From the cell containing the given text, extract its center point as [x, y] coordinate. 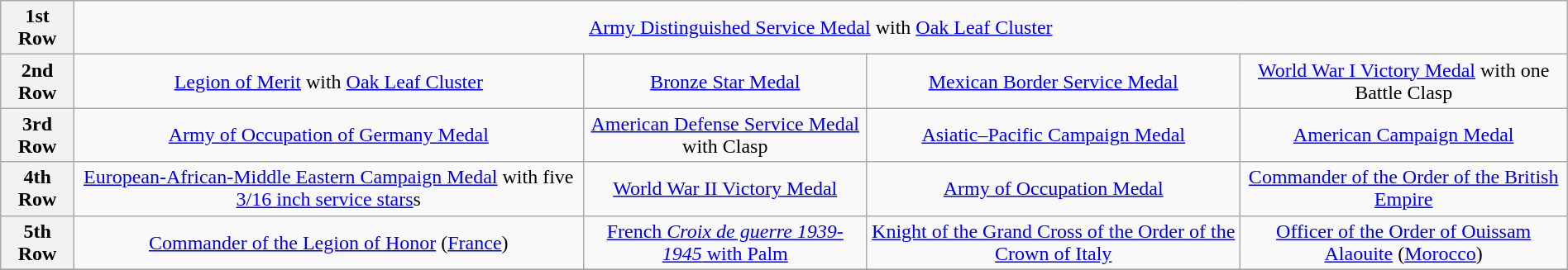
Bronze Star Medal [724, 81]
1st Row [38, 28]
4th Row [38, 188]
Commander of the Legion of Honor (France) [328, 243]
Officer of the Order of Ouissam Alaouite (Morocco) [1403, 243]
American Campaign Medal [1403, 135]
2nd Row [38, 81]
European-African-Middle Eastern Campaign Medal with five 3/16 inch service starss [328, 188]
5th Row [38, 243]
3rd Row [38, 135]
French Croix de guerre 1939-1945 with Palm [724, 243]
Commander of the Order of the British Empire [1403, 188]
Army of Occupation of Germany Medal [328, 135]
Legion of Merit with Oak Leaf Cluster [328, 81]
Asiatic–Pacific Campaign Medal [1054, 135]
American Defense Service Medal with Clasp [724, 135]
Army of Occupation Medal [1054, 188]
World War II Victory Medal [724, 188]
Army Distinguished Service Medal with Oak Leaf Cluster [820, 28]
Mexican Border Service Medal [1054, 81]
Knight of the Grand Cross of the Order of the Crown of Italy [1054, 243]
World War I Victory Medal with one Battle Clasp [1403, 81]
